Pinpoint the cell where the given text exists, returning its (x, y) midpoint coordinate. 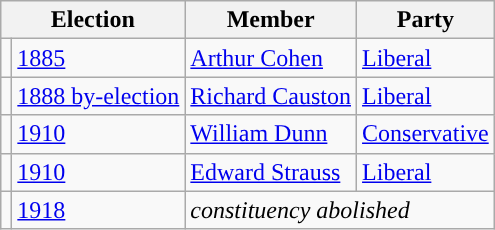
1885 (98, 58)
1888 by-election (98, 96)
Edward Strauss (271, 172)
Election (93, 20)
constituency abolished (340, 210)
Arthur Cohen (271, 58)
Party (426, 20)
Richard Causton (271, 96)
1918 (98, 210)
Conservative (426, 134)
William Dunn (271, 134)
Member (271, 20)
